Return [X, Y] of the center of cell containing provided text 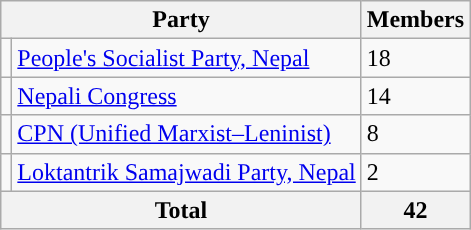
2 [415, 172]
Loktantrik Samajwadi Party, Nepal [186, 172]
Total [181, 210]
14 [415, 96]
CPN (Unified Marxist–Leninist) [186, 134]
Members [415, 20]
18 [415, 58]
Nepali Congress [186, 96]
8 [415, 134]
Party [181, 20]
42 [415, 210]
People's Socialist Party, Nepal [186, 58]
